Pinpoint the cell where the given text exists, returning its (x, y) midpoint coordinate. 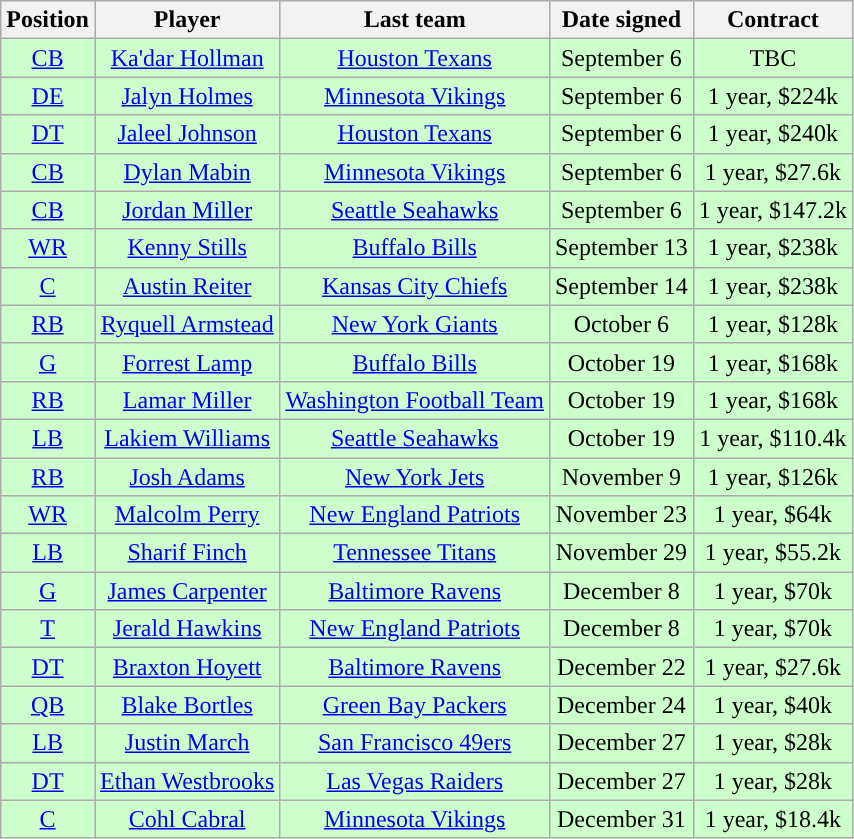
James Carpenter (186, 591)
DE (48, 96)
November 23 (621, 515)
Lamar Miller (186, 400)
1 year, $64k (772, 515)
Tennessee Titans (415, 553)
New York Giants (415, 324)
Contract (772, 20)
1 year, $55.2k (772, 553)
1 year, $240k (772, 134)
Jalyn Holmes (186, 96)
1 year, $147.2k (772, 210)
Las Vegas Raiders (415, 781)
1 year, $224k (772, 96)
Malcolm Perry (186, 515)
1 year, $126k (772, 477)
Jordan Miller (186, 210)
San Francisco 49ers (415, 743)
Blake Bortles (186, 705)
TBC (772, 58)
Ethan Westbrooks (186, 781)
Justin March (186, 743)
Cohl Cabral (186, 819)
Kansas City Chiefs (415, 286)
QB (48, 705)
December 24 (621, 705)
New York Jets (415, 477)
Ka'dar Hollman (186, 58)
Date signed (621, 20)
Dylan Mabin (186, 172)
October 6 (621, 324)
Braxton Hoyett (186, 667)
Position (48, 20)
November 29 (621, 553)
Washington Football Team (415, 400)
Last team (415, 20)
September 14 (621, 286)
Sharif Finch (186, 553)
Jaleel Johnson (186, 134)
Kenny Stills (186, 248)
November 9 (621, 477)
Lakiem Williams (186, 438)
Forrest Lamp (186, 362)
1 year, $40k (772, 705)
Jerald Hawkins (186, 629)
T (48, 629)
Green Bay Packers (415, 705)
1 year, $18.4k (772, 819)
Josh Adams (186, 477)
1 year, $110.4k (772, 438)
September 13 (621, 248)
December 22 (621, 667)
Ryquell Armstead (186, 324)
Player (186, 20)
1 year, $128k (772, 324)
Austin Reiter (186, 286)
December 31 (621, 819)
